Identify which cell holds the provided text, then report its [X, Y] central coordinate. 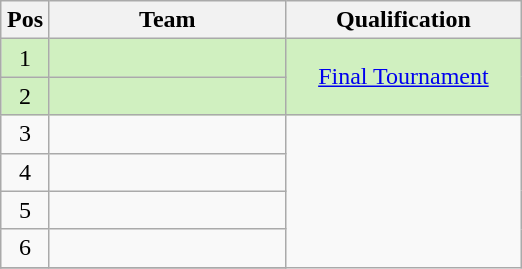
Final Tournament [403, 77]
Pos [26, 20]
6 [26, 248]
Team [167, 20]
1 [26, 58]
2 [26, 96]
Qualification [403, 20]
5 [26, 210]
4 [26, 172]
3 [26, 134]
